For the text-containing cell, return its midpoint in [x, y] coordinate format. 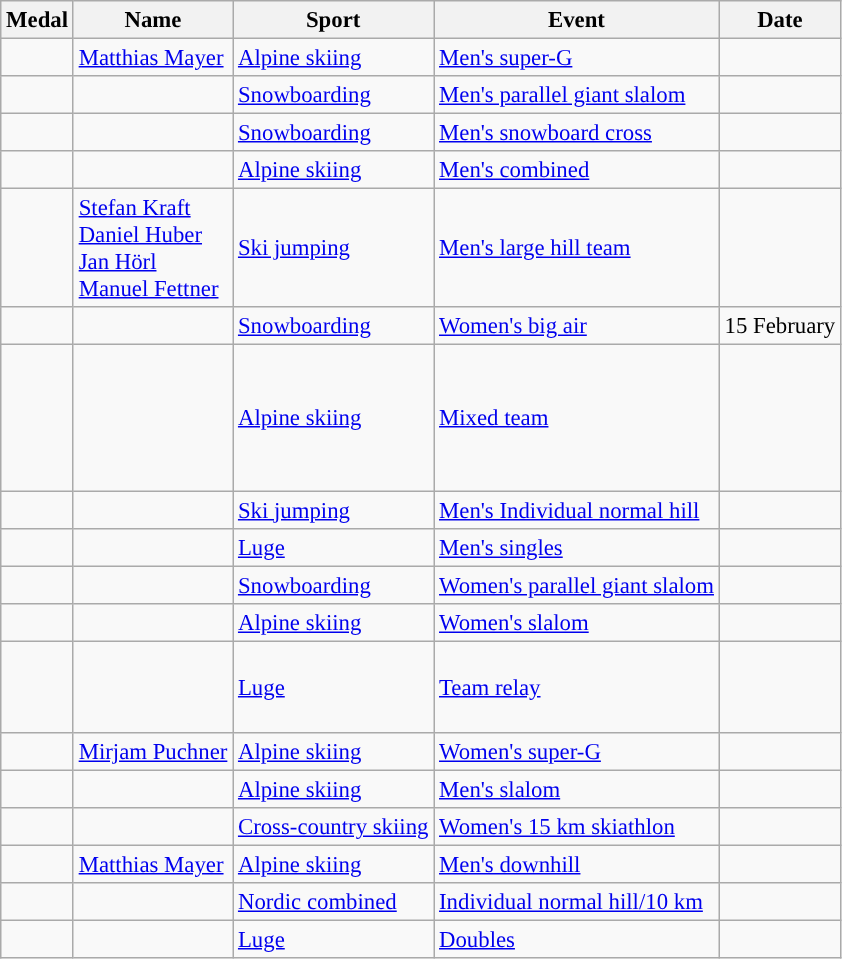
Mirjam Puchner [152, 752]
Event [577, 20]
Women's super-G [577, 752]
Name [152, 20]
Men's large hill team [577, 248]
Men's downhill [577, 864]
Men's slalom [577, 789]
Mixed team [577, 418]
Men's combined [577, 170]
Men's Individual normal hill [577, 510]
15 February [780, 327]
Women's big air [577, 327]
Men's parallel giant slalom [577, 95]
Men's snowboard cross [577, 133]
Medal [38, 20]
Stefan KraftDaniel HuberJan HörlManuel Fettner [152, 248]
Team relay [577, 687]
Women's slalom [577, 622]
Men's super-G [577, 58]
Women's 15 km skiathlon [577, 827]
Nordic combined [334, 902]
Sport [334, 20]
Doubles [577, 940]
Date [780, 20]
Women's parallel giant slalom [577, 585]
Cross-country skiing [334, 827]
Men's singles [577, 547]
Individual normal hill/10 km [577, 902]
